Search for the cell housing the specified text and yield its [x, y] center coordinate. 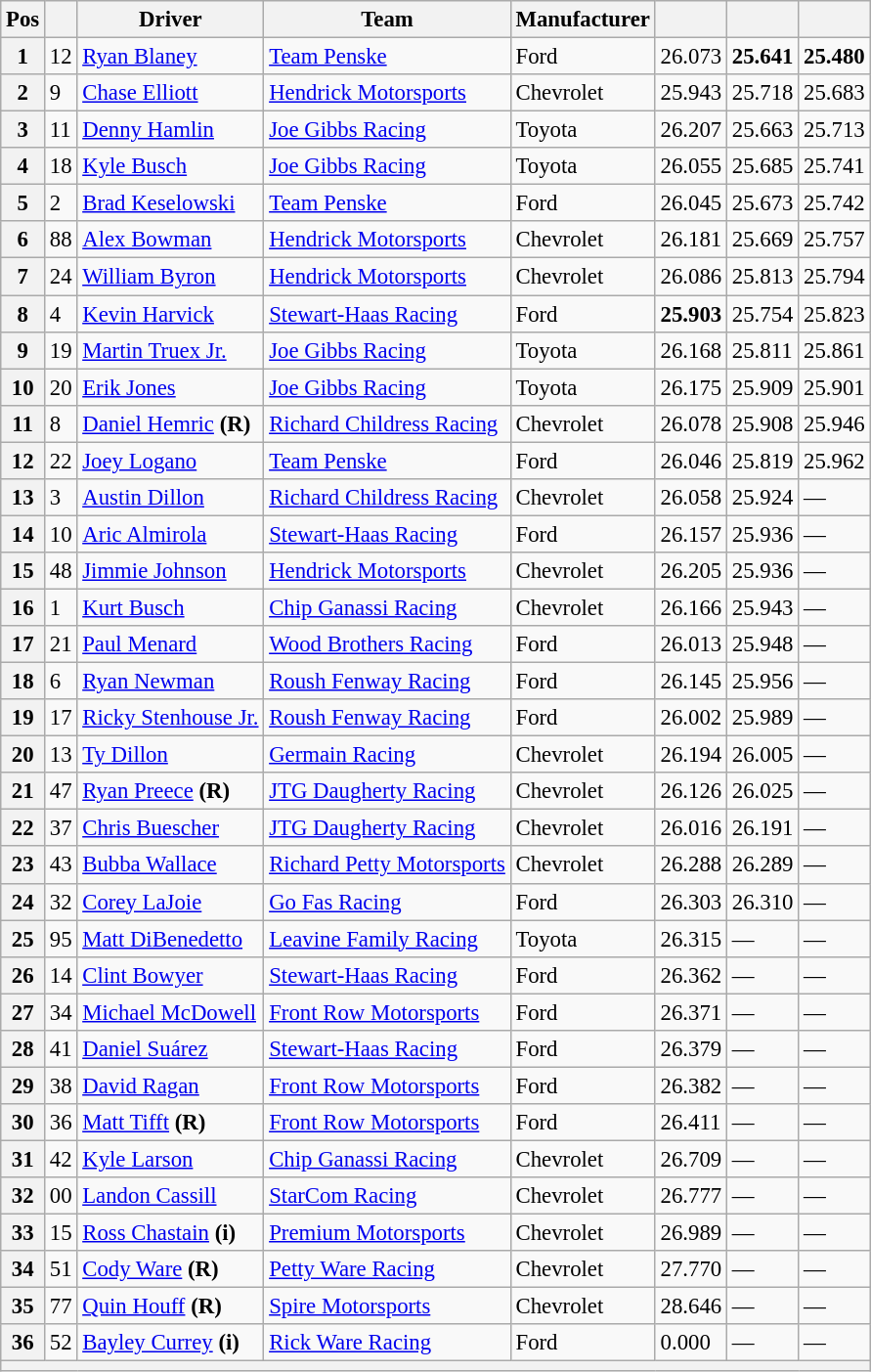
43 [61, 865]
25.813 [762, 277]
26.205 [690, 571]
Wood Brothers Racing [387, 644]
25.819 [762, 461]
26.310 [762, 902]
26.777 [690, 1196]
00 [61, 1196]
26.289 [762, 865]
Bayley Currey (i) [170, 1343]
25.794 [835, 277]
33 [23, 1233]
16 [23, 607]
Paul Menard [170, 644]
25.909 [762, 387]
Premium Motorsports [387, 1233]
25.823 [835, 314]
25.757 [835, 240]
Michael McDowell [170, 1012]
26.194 [690, 755]
25.683 [835, 93]
26.181 [690, 240]
Landon Cassill [170, 1196]
23 [23, 865]
26.078 [690, 423]
Matt Tifft (R) [170, 1123]
26.046 [690, 461]
Kyle Larson [170, 1159]
Kyle Busch [170, 166]
Ryan Blaney [170, 57]
Manufacturer [583, 20]
Kevin Harvick [170, 314]
26.315 [690, 939]
Daniel Suárez [170, 1049]
Rick Ware Racing [387, 1343]
26.166 [690, 607]
25.480 [835, 57]
Chase Elliott [170, 93]
25.811 [762, 350]
38 [61, 1085]
Kurt Busch [170, 607]
William Byron [170, 277]
30 [23, 1123]
25.713 [835, 130]
0.000 [690, 1343]
Matt DiBenedetto [170, 939]
Denny Hamlin [170, 130]
26.013 [690, 644]
Driver [170, 20]
26.157 [690, 534]
Aric Almirola [170, 534]
26.016 [690, 828]
26.362 [690, 975]
25.946 [835, 423]
5 [23, 203]
25.903 [690, 314]
25.718 [762, 93]
26.145 [690, 682]
26.191 [762, 828]
Chris Buescher [170, 828]
25.948 [762, 644]
26 [23, 975]
Erik Jones [170, 387]
Alex Bowman [170, 240]
25.669 [762, 240]
25.956 [762, 682]
Leavine Family Racing [387, 939]
25.908 [762, 423]
28 [23, 1049]
27 [23, 1012]
Richard Petty Motorsports [387, 865]
Petty Ware Racing [387, 1269]
35 [23, 1306]
7 [23, 277]
26.086 [690, 277]
Jimmie Johnson [170, 571]
26.288 [690, 865]
26.058 [690, 498]
Joey Logano [170, 461]
Clint Bowyer [170, 975]
Austin Dillon [170, 498]
25.673 [762, 203]
77 [61, 1306]
25 [23, 939]
26.989 [690, 1233]
Brad Keselowski [170, 203]
26.045 [690, 203]
Quin Houff (R) [170, 1306]
Germain Racing [387, 755]
26.073 [690, 57]
52 [61, 1343]
David Ragan [170, 1085]
StarCom Racing [387, 1196]
Pos [23, 20]
Cody Ware (R) [170, 1269]
25.901 [835, 387]
Spire Motorsports [387, 1306]
25.742 [835, 203]
26.207 [690, 130]
26.379 [690, 1049]
Corey LaJoie [170, 902]
25.962 [835, 461]
41 [61, 1049]
26.411 [690, 1123]
25.641 [762, 57]
26.303 [690, 902]
26.025 [762, 791]
25.741 [835, 166]
26.371 [690, 1012]
51 [61, 1269]
Ricky Stenhouse Jr. [170, 718]
26.168 [690, 350]
27.770 [690, 1269]
25.663 [762, 130]
25.924 [762, 498]
25.685 [762, 166]
25.989 [762, 718]
26.175 [690, 387]
Ryan Preece (R) [170, 791]
Daniel Hemric (R) [170, 423]
Go Fas Racing [387, 902]
26.005 [762, 755]
31 [23, 1159]
26.126 [690, 791]
Ryan Newman [170, 682]
48 [61, 571]
95 [61, 939]
88 [61, 240]
26.002 [690, 718]
Martin Truex Jr. [170, 350]
Bubba Wallace [170, 865]
29 [23, 1085]
25.754 [762, 314]
37 [61, 828]
Ross Chastain (i) [170, 1233]
28.646 [690, 1306]
26.709 [690, 1159]
Ty Dillon [170, 755]
25.861 [835, 350]
26.055 [690, 166]
47 [61, 791]
Team [387, 20]
26.382 [690, 1085]
42 [61, 1159]
